Determine the [x, y] coordinate at the center of the cell enclosing the given text.  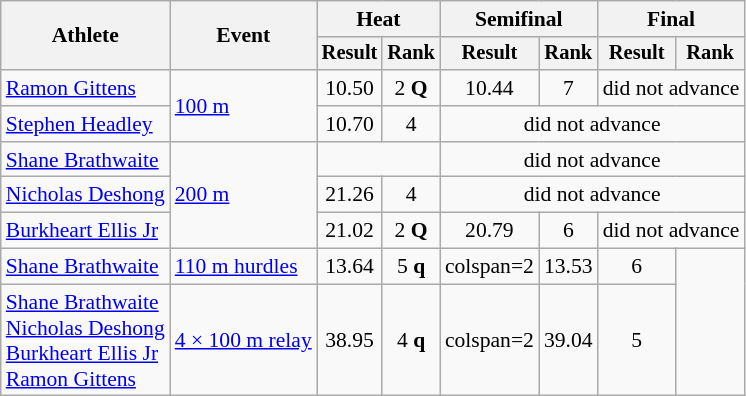
Final [672, 19]
10.70 [350, 124]
5 [637, 340]
200 m [244, 196]
10.50 [350, 88]
Athlete [86, 36]
21.26 [350, 195]
21.02 [350, 231]
100 m [244, 106]
7 [568, 88]
10.44 [490, 88]
13.64 [350, 267]
110 m hurdles [244, 267]
Shane BrathwaiteNicholas DeshongBurkheart Ellis JrRamon Gittens [86, 340]
20.79 [490, 231]
4 × 100 m relay [244, 340]
Semifinal [519, 19]
Event [244, 36]
Nicholas Deshong [86, 195]
38.95 [350, 340]
13.53 [568, 267]
Heat [378, 19]
39.04 [568, 340]
5 q [411, 267]
Burkheart Ellis Jr [86, 231]
Ramon Gittens [86, 88]
Stephen Headley [86, 124]
4 q [411, 340]
